Extract the (X, Y) coordinate from the center of the cell holding the provided text.  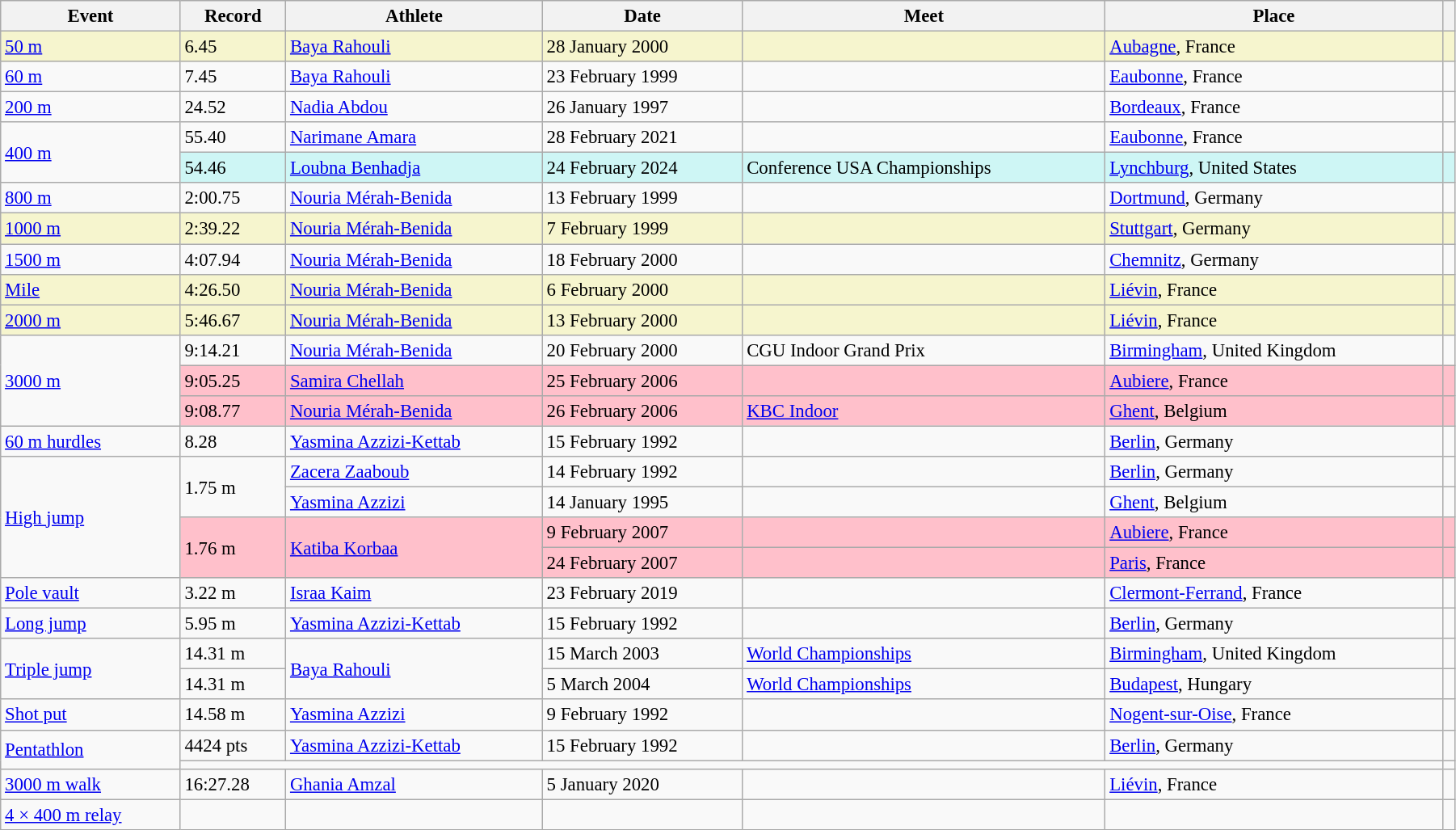
24 February 2007 (642, 563)
Loubna Benhadja (414, 168)
7 February 1999 (642, 229)
9:05.25 (233, 381)
Pole vault (90, 593)
3000 m walk (90, 784)
16:27.28 (233, 784)
Samira Chellah (414, 381)
18 February 2000 (642, 259)
5:46.67 (233, 320)
13 February 2000 (642, 320)
25 February 2006 (642, 381)
400 m (90, 152)
26 January 1997 (642, 107)
9 February 1992 (642, 715)
8.28 (233, 441)
Stuttgart, Germany (1273, 229)
Place (1273, 16)
4:07.94 (233, 259)
Bordeaux, France (1273, 107)
Lynchburg, United States (1273, 168)
1000 m (90, 229)
7.45 (233, 77)
Israa Kaim (414, 593)
60 m (90, 77)
1.76 m (233, 548)
Zacera Zaaboub (414, 472)
6.45 (233, 47)
1500 m (90, 259)
14.58 m (233, 715)
High jump (90, 517)
4:26.50 (233, 289)
Date (642, 16)
3.22 m (233, 593)
23 February 1999 (642, 77)
Long jump (90, 624)
28 January 2000 (642, 47)
24 February 2024 (642, 168)
Clermont-Ferrand, France (1273, 593)
Nadia Abdou (414, 107)
2:39.22 (233, 229)
9:08.77 (233, 411)
Aubagne, France (1273, 47)
60 m hurdles (90, 441)
Mile (90, 289)
1.75 m (233, 487)
50 m (90, 47)
2:00.75 (233, 198)
55.40 (233, 137)
Record (233, 16)
6 February 2000 (642, 289)
Shot put (90, 715)
14 February 1992 (642, 472)
Chemnitz, Germany (1273, 259)
2000 m (90, 320)
15 March 2003 (642, 654)
Pentathlon (90, 749)
200 m (90, 107)
9 February 2007 (642, 533)
20 February 2000 (642, 350)
KBC Indoor (924, 411)
4 × 400 m relay (90, 815)
Narimane Amara (414, 137)
26 February 2006 (642, 411)
54.46 (233, 168)
Paris, France (1273, 563)
Budapest, Hungary (1273, 685)
5 January 2020 (642, 784)
28 February 2021 (642, 137)
Event (90, 16)
Conference USA Championships (924, 168)
23 February 2019 (642, 593)
9:14.21 (233, 350)
5.95 m (233, 624)
3000 m (90, 380)
Nogent-sur-Oise, France (1273, 715)
CGU Indoor Grand Prix (924, 350)
Meet (924, 16)
Triple jump (90, 669)
24.52 (233, 107)
Ghania Amzal (414, 784)
Katiba Korbaa (414, 548)
13 February 1999 (642, 198)
14 January 1995 (642, 502)
5 March 2004 (642, 685)
Dortmund, Germany (1273, 198)
800 m (90, 198)
4424 pts (233, 745)
Athlete (414, 16)
